Return (X, Y) of the center of cell containing provided text 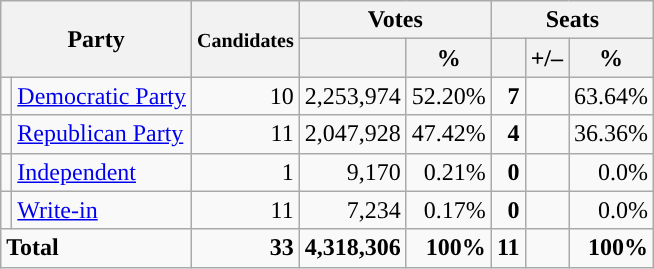
1 (245, 172)
7 (508, 96)
Seats (572, 20)
+/– (546, 58)
33 (245, 248)
0.17% (448, 210)
9,170 (352, 172)
Write-in (102, 210)
4,318,306 (352, 248)
Republican Party (102, 134)
7,234 (352, 210)
Independent (102, 172)
47.42% (448, 134)
Votes (395, 20)
Party (96, 39)
Democratic Party (102, 96)
0.21% (448, 172)
10 (245, 96)
Total (96, 248)
2,253,974 (352, 96)
Candidates (245, 39)
63.64% (610, 96)
52.20% (448, 96)
2,047,928 (352, 134)
4 (508, 134)
36.36% (610, 134)
